Locate the cell with the specified text and output its [X, Y] center coordinate. 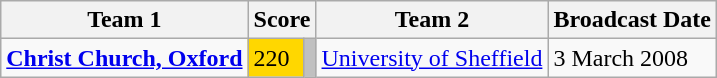
Team 1 [124, 20]
Christ Church, Oxford [124, 58]
220 [276, 58]
University of Sheffield [432, 58]
Team 2 [432, 20]
Broadcast Date [632, 20]
Score [282, 20]
3 March 2008 [632, 58]
